Search for the cell housing the specified text and yield its [x, y] center coordinate. 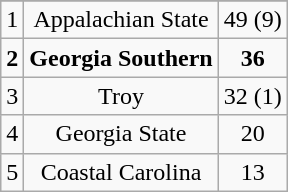
1 [12, 20]
Appalachian State [121, 20]
20 [252, 134]
Troy [121, 96]
Georgia Southern [121, 58]
36 [252, 58]
2 [12, 58]
3 [12, 96]
Georgia State [121, 134]
Coastal Carolina [121, 172]
49 (9) [252, 20]
32 (1) [252, 96]
13 [252, 172]
4 [12, 134]
5 [12, 172]
